Identify which cell holds the provided text, then report its (X, Y) central coordinate. 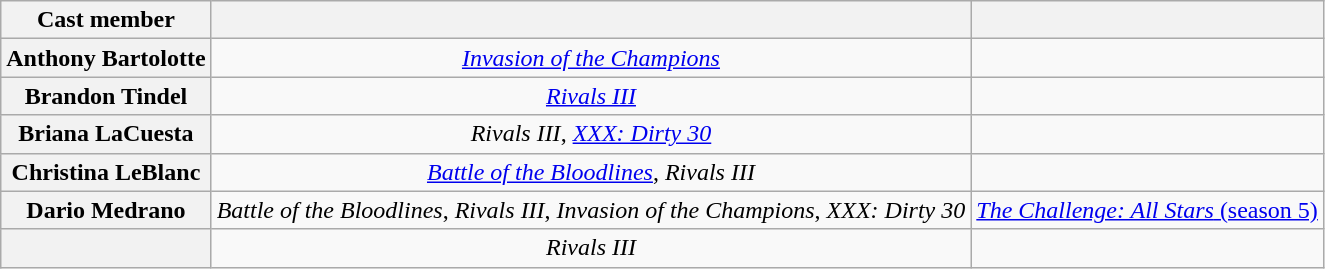
Anthony Bartolotte (106, 58)
Invasion of the Champions (591, 58)
The Challenge: All Stars (season 5) (1148, 210)
Battle of the Bloodlines, Rivals III (591, 172)
Christina LeBlanc (106, 172)
Brandon Tindel (106, 96)
Briana LaCuesta (106, 134)
Battle of the Bloodlines, Rivals III, Invasion of the Champions, XXX: Dirty 30 (591, 210)
Rivals III, XXX: Dirty 30 (591, 134)
Dario Medrano (106, 210)
Cast member (106, 20)
